Search for the cell housing the specified text and yield its (x, y) center coordinate. 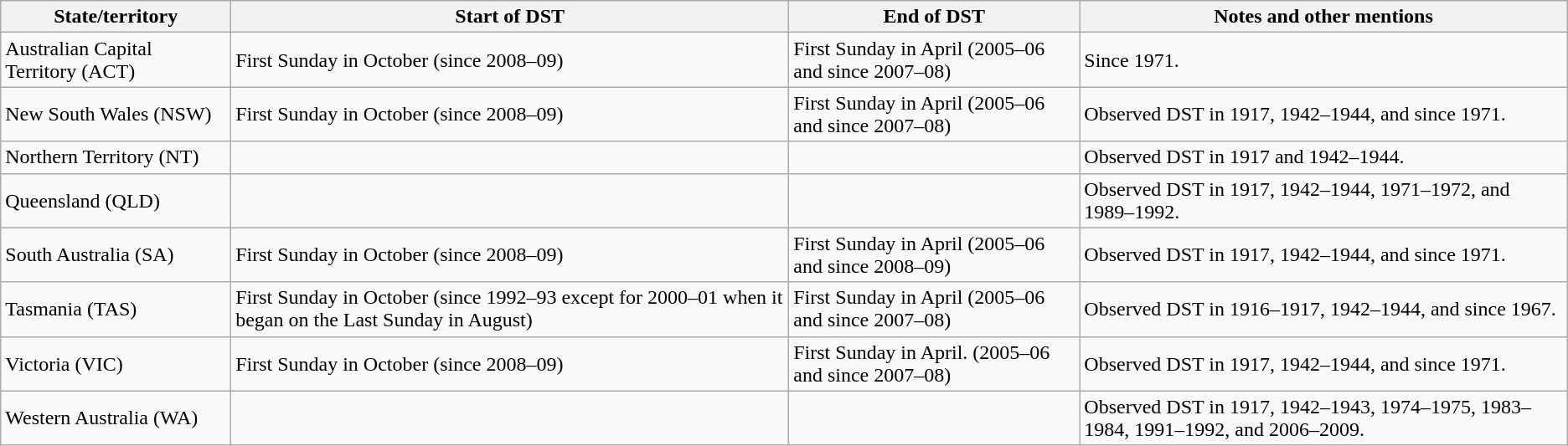
Since 1971. (1323, 60)
Queensland (QLD) (116, 201)
Observed DST in 1917, 1942–1943, 1974–1975, 1983–1984, 1991–1992, and 2006–2009. (1323, 418)
South Australia (SA) (116, 254)
Australian Capital Territory (ACT) (116, 60)
Western Australia (WA) (116, 418)
Tasmania (TAS) (116, 310)
State/territory (116, 17)
Observed DST in 1917 and 1942–1944. (1323, 157)
Start of DST (510, 17)
Observed DST in 1917, 1942–1944, 1971–1972, and 1989–1992. (1323, 201)
Northern Territory (NT) (116, 157)
New South Wales (NSW) (116, 114)
Notes and other mentions (1323, 17)
First Sunday in October (since 1992–93 except for 2000–01 when it began on the Last Sunday in August) (510, 310)
Victoria (VIC) (116, 363)
End of DST (935, 17)
First Sunday in April (2005–06 and since 2008–09) (935, 254)
First Sunday in April. (2005–06 and since 2007–08) (935, 363)
Observed DST in 1916–1917, 1942–1944, and since 1967. (1323, 310)
